Output the [X, Y] coordinate of the center of the cell containing the given text.  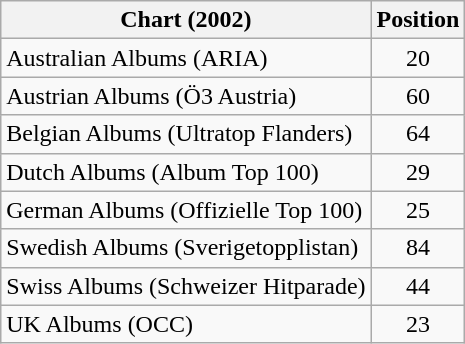
UK Albums (OCC) [186, 324]
64 [418, 134]
Dutch Albums (Album Top 100) [186, 172]
23 [418, 324]
25 [418, 210]
60 [418, 96]
84 [418, 248]
Swedish Albums (Sverigetopplistan) [186, 248]
Belgian Albums (Ultratop Flanders) [186, 134]
Swiss Albums (Schweizer Hitparade) [186, 286]
Chart (2002) [186, 20]
German Albums (Offizielle Top 100) [186, 210]
Position [418, 20]
29 [418, 172]
Austrian Albums (Ö3 Austria) [186, 96]
20 [418, 58]
Australian Albums (ARIA) [186, 58]
44 [418, 286]
